Return the (X, Y) coordinate for the center point of the cell that contains the specified text.  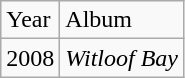
Album (122, 20)
Year (30, 20)
Witloof Bay (122, 58)
2008 (30, 58)
